Capture the cell that displays the provided text and extract its (X, Y) central coordinate. 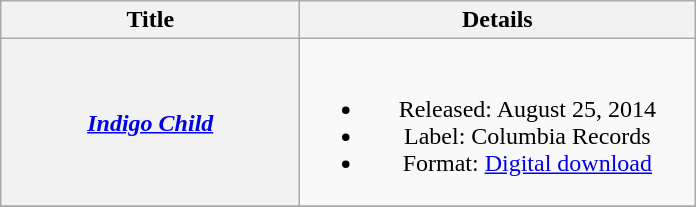
Indigo Child (150, 122)
Released: August 25, 2014Label: Columbia RecordsFormat: Digital download (498, 122)
Details (498, 20)
Title (150, 20)
